Return (x, y) of the center of cell containing provided text 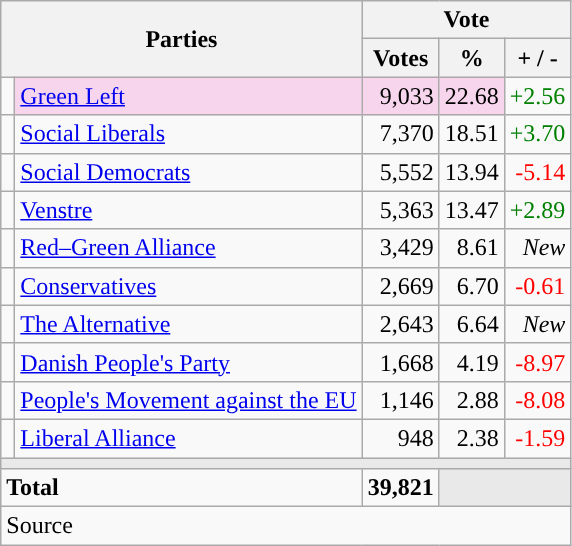
Social Democrats (188, 172)
2,669 (400, 286)
Red–Green Alliance (188, 248)
Green Left (188, 96)
Liberal Alliance (188, 438)
Total (182, 488)
Parties (182, 39)
13.94 (472, 172)
The Alternative (188, 324)
948 (400, 438)
6.70 (472, 286)
22.68 (472, 96)
People's Movement against the EU (188, 400)
Source (286, 526)
8.61 (472, 248)
-8.08 (538, 400)
-1.59 (538, 438)
2.38 (472, 438)
2.88 (472, 400)
5,363 (400, 210)
Venstre (188, 210)
% (472, 58)
1,668 (400, 362)
39,821 (400, 488)
7,370 (400, 134)
Social Liberals (188, 134)
-5.14 (538, 172)
-8.97 (538, 362)
+2.56 (538, 96)
+2.89 (538, 210)
Danish People's Party (188, 362)
Vote (466, 20)
5,552 (400, 172)
1,146 (400, 400)
2,643 (400, 324)
+3.70 (538, 134)
4.19 (472, 362)
Conservatives (188, 286)
-0.61 (538, 286)
3,429 (400, 248)
13.47 (472, 210)
Votes (400, 58)
6.64 (472, 324)
18.51 (472, 134)
9,033 (400, 96)
+ / - (538, 58)
